For the text-containing cell, return its midpoint in (x, y) coordinate format. 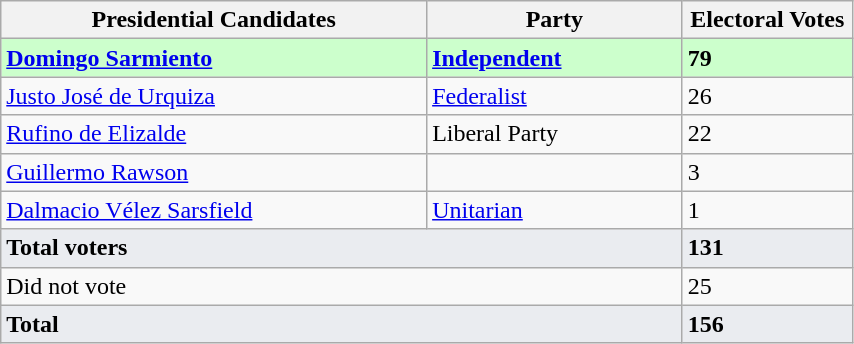
Dalmacio Vélez Sarsfield (214, 210)
1 (767, 210)
Domingo Sarmiento (214, 58)
Total voters (342, 248)
131 (767, 248)
79 (767, 58)
Justo José de Urquiza (214, 96)
Unitarian (554, 210)
Federalist (554, 96)
Independent (554, 58)
Party (554, 20)
Electoral Votes (767, 20)
22 (767, 134)
26 (767, 96)
3 (767, 172)
25 (767, 286)
Liberal Party (554, 134)
Rufino de Elizalde (214, 134)
Did not vote (342, 286)
Presidential Candidates (214, 20)
Total (342, 324)
156 (767, 324)
Guillermo Rawson (214, 172)
